Output the (x, y) coordinate of the center of the cell containing the given text.  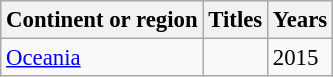
Titles (236, 20)
Continent or region (102, 20)
Oceania (102, 58)
Years (300, 20)
2015 (300, 58)
